Find where the given text appears and provide that cell's center as [x, y] coordinate. 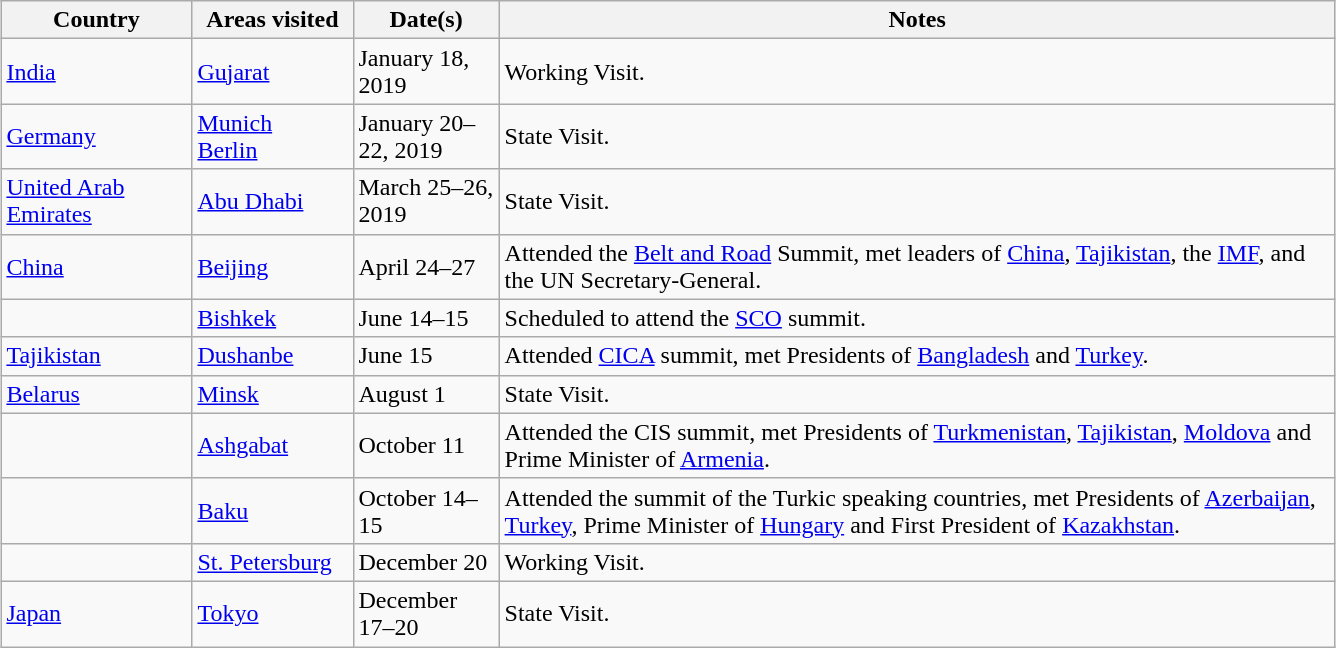
December 20 [426, 562]
Attended the CIS summit, met Presidents of Turkmenistan, Tajikistan, Moldova and Prime Minister of Armenia. [917, 446]
October 11 [426, 446]
June 14–15 [426, 318]
India [96, 72]
Date(s) [426, 20]
December 17–20 [426, 614]
Minsk [272, 394]
Scheduled to attend the SCO summit. [917, 318]
China [96, 266]
April 24–27 [426, 266]
Japan [96, 614]
March 25–26, 2019 [426, 202]
Dushanbe [272, 356]
Areas visited [272, 20]
Attended the Belt and Road Summit, met leaders of China, Tajikistan, the IMF, and the UN Secretary-General. [917, 266]
MunichBerlin [272, 136]
January 20–22, 2019 [426, 136]
Baku [272, 510]
June 15 [426, 356]
Gujarat [272, 72]
Ashgabat [272, 446]
August 1 [426, 394]
Notes [917, 20]
Abu Dhabi [272, 202]
United Arab Emirates [96, 202]
St. Petersburg [272, 562]
October 14–15 [426, 510]
Country [96, 20]
January 18, 2019 [426, 72]
Tokyo [272, 614]
Germany [96, 136]
Tajikistan [96, 356]
Belarus [96, 394]
Attended CICA summit, met Presidents of Bangladesh and Turkey. [917, 356]
Bishkek [272, 318]
Beijing [272, 266]
